Locate the cell with the specified text and output its [X, Y] center coordinate. 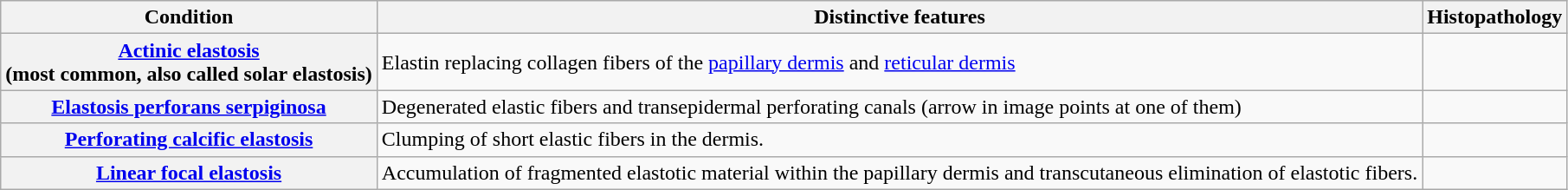
Actinic elastosis(most common, also called solar elastosis) [189, 62]
Clumping of short elastic fibers in the dermis. [899, 140]
Perforating calcific elastosis [189, 140]
Degenerated elastic fibers and transepidermal perforating canals (arrow in image points at one of them) [899, 107]
Condition [189, 17]
Histopathology [1494, 17]
Linear focal elastosis [189, 173]
Elastin replacing collagen fibers of the papillary dermis and reticular dermis [899, 62]
Distinctive features [899, 17]
Elastosis perforans serpiginosa [189, 107]
Accumulation of fragmented elastotic material within the papillary dermis and transcutaneous elimination of elastotic fibers. [899, 173]
